Pinpoint the cell where the given text exists, returning its (x, y) midpoint coordinate. 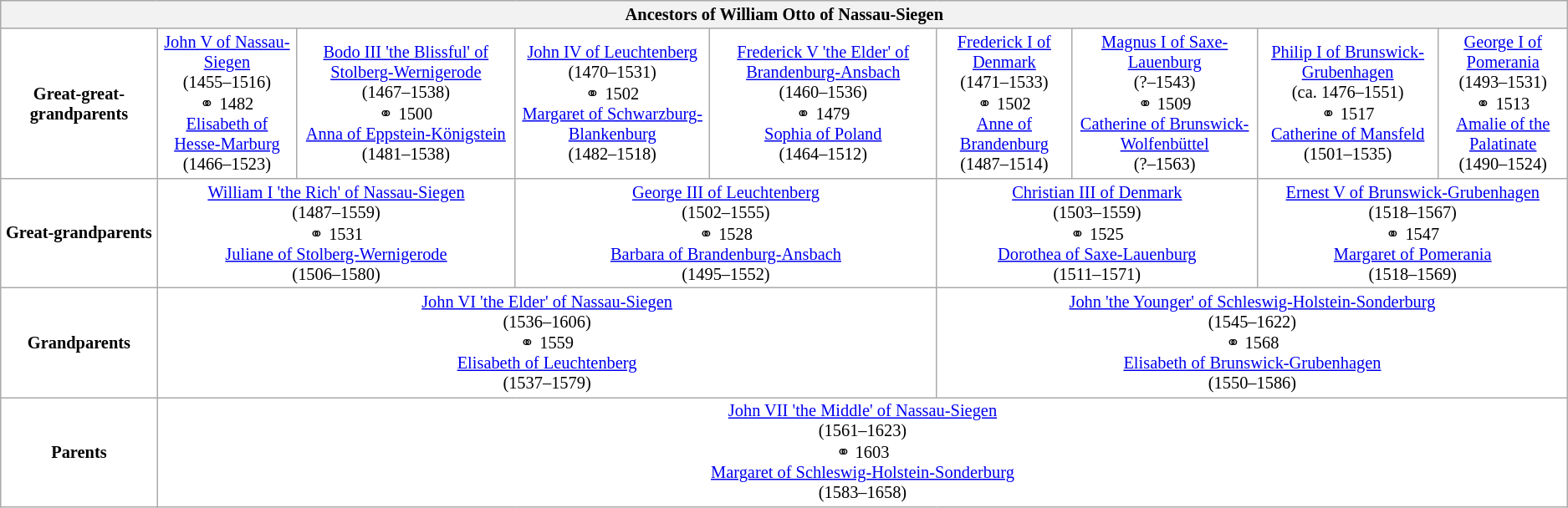
John IV of Leuchtenberg(1470–1531)⚭ 1502Margaret of Schwarzburg-Blankenburg(1482–1518) (612, 104)
Ancestors of William Otto of Nassau-Siegen (784, 14)
Frederick V 'the Elder' of Brandenburg-Ansbach(1460–1536)⚭ 1479Sophia of Poland(1464–1512) (824, 104)
Bodo III 'the Blissful' of Stolberg-Wernigerode(1467–1538)⚭ 1500Anna of Eppstein-Königstein(1481–1538) (406, 104)
John VII 'the Middle' of Nassau-Siegen(1561–1623)⚭ 1603Margaret of Schleswig-Holstein-Sonderburg(1583–1658) (863, 451)
Philip I of Brunswick-Grubenhagen(ca. 1476–1551)⚭ 1517Catherine of Mansfeld(1501–1535) (1348, 104)
Great-great-grandparents (79, 104)
Frederick I of Denmark(1471–1533)⚭ 1502Anne of Brandenburg(1487–1514) (1004, 104)
Parents (79, 451)
William I 'the Rich' of Nassau-Siegen(1487–1559)⚭ 1531Juliane of Stolberg-Wernigerode(1506–1580) (336, 232)
George III of Leuchtenberg(1502–1555)⚭ 1528Barbara of Brandenburg-Ansbach(1495–1552) (726, 232)
John VI 'the Elder' of Nassau-Siegen(1536–1606)⚭ 1559Elisabeth of Leuchtenberg(1537–1579) (547, 343)
John 'the Younger' of Schleswig-Holstein-Sonderburg(1545–1622)⚭ 1568Elisabeth of Brunswick-Grubenhagen(1550–1586) (1253, 343)
George I of Pomerania(1493–1531)⚭ 1513Amalie of the Palatinate(1490–1524) (1504, 104)
Ernest V of Brunswick-Grubenhagen(1518–1567)⚭ 1547Margaret of Pomerania(1518–1569) (1413, 232)
Great-grandparents (79, 232)
Grandparents (79, 343)
Magnus I of Saxe-Lauenburg(?–1543)⚭ 1509Catherine of Brunswick-Wolfenbüttel(?–1563) (1165, 104)
John V of Nassau-Siegen(1455–1516)⚭ 1482Elisabeth of Hesse-Marburg(1466–1523) (227, 104)
Christian III of Denmark(1503–1559)⚭ 1525Dorothea of Saxe-Lauenburg(1511–1571) (1097, 232)
